Output the (X, Y) coordinate of the center of the cell containing the given text.  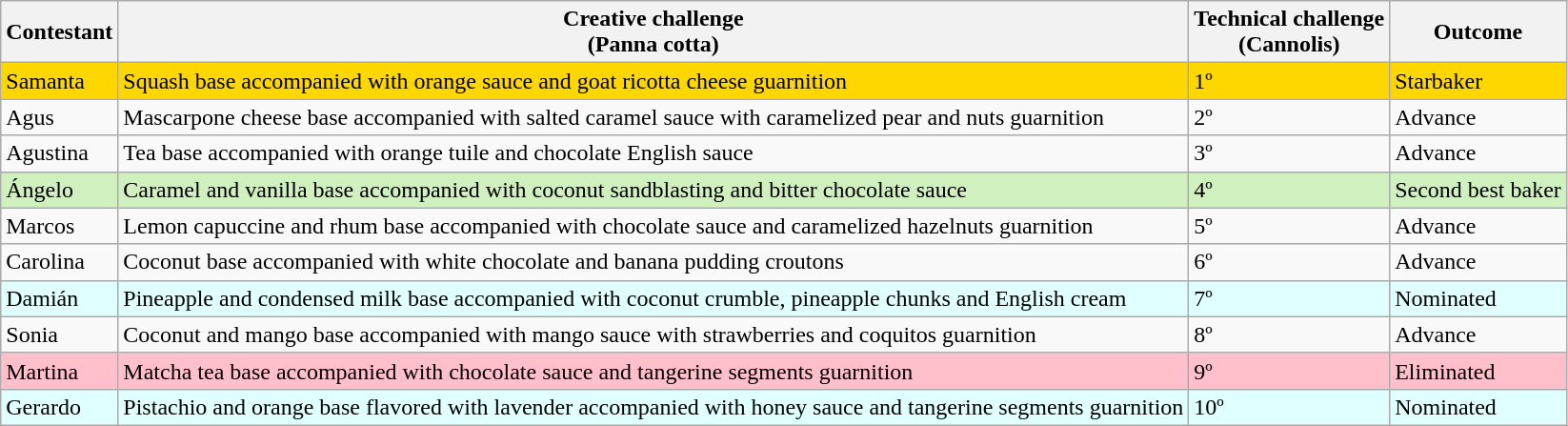
Outcome (1478, 32)
9º (1290, 371)
Caramel and vanilla base accompanied with coconut sandblasting and bitter chocolate sauce (653, 190)
Squash base accompanied with orange sauce and goat ricotta cheese guarnition (653, 81)
Second best baker (1478, 190)
Technical challenge(Cannolis) (1290, 32)
8º (1290, 335)
Coconut base accompanied with white chocolate and banana pudding croutons (653, 262)
Agustina (59, 153)
Pistachio and orange base flavored with lavender accompanied with honey sauce and tangerine segments guarnition (653, 407)
6º (1290, 262)
3º (1290, 153)
Tea base accompanied with orange tuile and chocolate English sauce (653, 153)
2º (1290, 117)
Matcha tea base accompanied with chocolate sauce and tangerine segments guarnition (653, 371)
Starbaker (1478, 81)
4º (1290, 190)
5º (1290, 226)
Gerardo (59, 407)
Marcos (59, 226)
Agus (59, 117)
Contestant (59, 32)
Samanta (59, 81)
Lemon capuccine and rhum base accompanied with chocolate sauce and caramelized hazelnuts guarnition (653, 226)
Coconut and mango base accompanied with mango sauce with strawberries and coquitos guarnition (653, 335)
1º (1290, 81)
7º (1290, 298)
Ángelo (59, 190)
Pineapple and condensed milk base accompanied with coconut crumble, pineapple chunks and English cream (653, 298)
Eliminated (1478, 371)
Creative challenge(Panna cotta) (653, 32)
Damián (59, 298)
Martina (59, 371)
Carolina (59, 262)
Mascarpone cheese base accompanied with salted caramel sauce with caramelized pear and nuts guarnition (653, 117)
10º (1290, 407)
Sonia (59, 335)
